For the text-containing cell, return its midpoint in [X, Y] coordinate format. 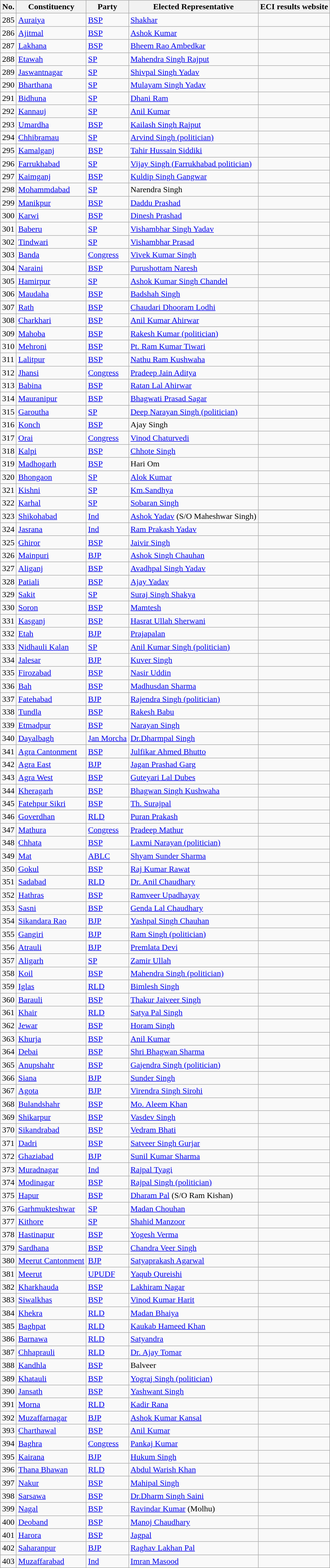
322 [8, 503]
Purushottam Naresh [193, 268]
386 [8, 1339]
Rajendra Singh (politician) [193, 699]
Orai [51, 438]
346 [8, 817]
336 [8, 686]
309 [8, 333]
Vinod Chaturvedi [193, 438]
360 [8, 1000]
Kairana [51, 1457]
Sarsawa [51, 1496]
Dr. Anil Chaudhary [193, 882]
399 [8, 1509]
Lalitpur [51, 359]
Rakesh Babu [193, 712]
Narendra Singh [193, 190]
Imran Masood [193, 1561]
365 [8, 1065]
285 [8, 20]
319 [8, 464]
Shakhar [193, 20]
335 [8, 673]
Rath [51, 307]
Th. Surajpal [193, 804]
Auraiya [51, 20]
Kalpi [51, 451]
291 [8, 98]
Kithore [51, 1222]
388 [8, 1365]
332 [8, 634]
320 [8, 477]
Ashok Kumar Singh Chandel [193, 281]
Atrauli [51, 947]
Lakhiram Nagar [193, 1287]
Kailash Singh Rajput [193, 124]
348 [8, 843]
310 [8, 346]
Mo. Aleem Khan [193, 1104]
311 [8, 359]
403 [8, 1561]
Aligarh [51, 960]
396 [8, 1470]
Nagal [51, 1509]
Mahoba [51, 333]
342 [8, 764]
Yaqub Qureishi [193, 1274]
Shahid Manzoor [193, 1222]
344 [8, 790]
Muzaffarnagar [51, 1418]
381 [8, 1274]
Vishambhar Singh Yadav [193, 229]
Farrukhabad [51, 164]
Hasrat Ullah Sherwani [193, 621]
Charthawal [51, 1431]
Ram Singh (politician) [193, 934]
Kaukab Hameed Khan [193, 1326]
Konch [51, 425]
364 [8, 1052]
Dayalbagh [51, 738]
Guteyari Lal Dubes [193, 777]
Sardhana [51, 1248]
Shivpal Singh Yadav [193, 72]
Mohammdabad [51, 190]
355 [8, 934]
384 [8, 1313]
Kannauj [51, 111]
317 [8, 438]
Naraini [51, 268]
Narayan Singh [193, 725]
Daddu Prashad [193, 203]
380 [8, 1261]
Dadri [51, 1143]
387 [8, 1352]
Agra East [51, 764]
Etah [51, 634]
Elected Representative [193, 7]
314 [8, 399]
371 [8, 1143]
Babina [51, 386]
Abdul Warish Khan [193, 1470]
Jansath [51, 1391]
Dr.Dharm Singh Saini [193, 1496]
Ashok Kumar Kansal [193, 1418]
287 [8, 46]
318 [8, 451]
Rakesh Kumar (politician) [193, 333]
Jagan Prashad Garg [193, 764]
Meerut [51, 1274]
352 [8, 895]
Hukum Singh [193, 1457]
Khair [51, 1013]
297 [8, 177]
Maudaha [51, 294]
Muzaffarabad [51, 1561]
325 [8, 542]
Satyaprakash Agarwal [193, 1261]
295 [8, 150]
Baghpat [51, 1326]
Kishni [51, 490]
Chhata [51, 843]
299 [8, 203]
Yashwant Singh [193, 1391]
302 [8, 242]
Mauranipur [51, 399]
334 [8, 660]
361 [8, 1013]
Sadabad [51, 882]
Debai [51, 1052]
Goverdhan [51, 817]
Mat [51, 856]
Dhani Ram [193, 98]
Jasrana [51, 529]
390 [8, 1391]
292 [8, 111]
351 [8, 882]
366 [8, 1078]
Tundla [51, 712]
Zamir Ullah [193, 960]
356 [8, 947]
Mamtesh [193, 608]
315 [8, 412]
337 [8, 699]
Anil Kumar Ahirwar [193, 320]
288 [8, 59]
Kandhla [51, 1365]
290 [8, 85]
Khurja [51, 1039]
350 [8, 869]
Barnawa [51, 1339]
306 [8, 294]
382 [8, 1287]
Patiali [51, 582]
Chhaprauli [51, 1352]
298 [8, 190]
Satya Pal Singh [193, 1013]
Hathras [51, 895]
394 [8, 1444]
Kamalganj [51, 150]
Kuldip Singh Gangwar [193, 177]
Pradeep Mathur [193, 830]
Sasni [51, 908]
Horam Singh [193, 1026]
Morna [51, 1404]
Siana [51, 1078]
Nathu Ram Kushwaha [193, 359]
375 [8, 1195]
372 [8, 1156]
Anil Kumar Singh (politician) [193, 647]
343 [8, 777]
Pankaj Kumar [193, 1444]
324 [8, 529]
Dharam Pal (S/O Ram Kishan) [193, 1195]
Constituency [51, 7]
Nakur [51, 1483]
Muradnagar [51, 1169]
Ram Prakash Yadav [193, 529]
Ajay Singh [193, 425]
Kharkhauda [51, 1287]
Virendra Singh Sirohi [193, 1091]
362 [8, 1026]
Sikandrabad [51, 1130]
389 [8, 1378]
Nasir Uddin [193, 673]
Gangiri [51, 934]
340 [8, 738]
359 [8, 986]
Deoband [51, 1522]
Jhansi [51, 372]
Shri Bhagwan Sharma [193, 1052]
Alok Kumar [193, 477]
Umardha [51, 124]
395 [8, 1457]
Tahir Hussain Siddiki [193, 150]
345 [8, 804]
Hastinapur [51, 1235]
392 [8, 1418]
UPUDF [108, 1274]
Ravindar Kumar (Molhu) [193, 1509]
Yogesh Verma [193, 1235]
339 [8, 725]
Ghaziabad [51, 1156]
397 [8, 1483]
Raghav Lakhan Pal [193, 1548]
Kheragarh [51, 790]
Kasganj [51, 621]
312 [8, 372]
301 [8, 229]
Charkhari [51, 320]
Agra Cantonment [51, 751]
Hari Om [193, 464]
Pradeep Jain Aditya [193, 372]
Rajpal Singh (politician) [193, 1182]
328 [8, 582]
Chandra Veer Singh [193, 1248]
Meerut Cantonment [51, 1261]
304 [8, 268]
Ashok Singh Chauhan [193, 555]
Garoutha [51, 412]
Raj Kumar Rawat [193, 869]
294 [8, 137]
Madan Chouhan [193, 1208]
Bhongaon [51, 477]
Bidhuna [51, 98]
347 [8, 830]
385 [8, 1326]
Manikpur [51, 203]
Laxmi Narayan (politician) [193, 843]
323 [8, 516]
Jaivir Singh [193, 542]
Jagpal [193, 1535]
383 [8, 1300]
Shikohabad [51, 516]
Mahendra Singh (politician) [193, 973]
Julfikar Ahmed Bhutto [193, 751]
Vivek Kumar Singh [193, 255]
Arvind Singh (politician) [193, 137]
316 [8, 425]
Shikarpur [51, 1117]
353 [8, 908]
Tindwari [51, 242]
Manoj Chaudhary [193, 1522]
Mathura [51, 830]
Gokul [51, 869]
Iglas [51, 986]
Kuver Singh [193, 660]
341 [8, 751]
Suraj Singh Shakya [193, 595]
Shyam Sunder Sharma [193, 856]
358 [8, 973]
391 [8, 1404]
Fatehpur Sikri [51, 804]
Etmadpur [51, 725]
Mahipal Singh [193, 1483]
Thakur Jaiveer Singh [193, 1000]
Sakit [51, 595]
Bhagwati Prasad Sagar [193, 399]
Garhmukteshwar [51, 1208]
Ajitmal [51, 33]
Ashok Yadav (S/O Maheshwar Singh) [193, 516]
Jaswantnagar [51, 72]
Fatehabad [51, 699]
296 [8, 164]
321 [8, 490]
Ajay Yadav [193, 582]
Satveer Singh Gurjar [193, 1143]
Madhusdan Sharma [193, 686]
357 [8, 960]
Madhogarh [51, 464]
Ramveer Upadhayay [193, 895]
Modinagar [51, 1182]
Sunder Singh [193, 1078]
Balveer [193, 1365]
Mulayam Singh Yadav [193, 85]
Jewar [51, 1026]
Rajpal Tyagi [193, 1169]
Dinesh Prashad [193, 216]
393 [8, 1431]
Satyandra [193, 1339]
Deep Narayan Singh (politician) [193, 412]
Harora [51, 1535]
Bah [51, 686]
289 [8, 72]
338 [8, 712]
327 [8, 568]
379 [8, 1248]
376 [8, 1208]
Bhagwan Singh Kushwaha [193, 790]
Soron [51, 608]
293 [8, 124]
Prajapalan [193, 634]
Hapur [51, 1195]
Bharthana [51, 85]
Jan Morcha [108, 738]
ECI results website [294, 7]
Baghra [51, 1444]
326 [8, 555]
Mainpuri [51, 555]
308 [8, 320]
Chhibramau [51, 137]
Puran Prakash [193, 817]
Barauli [51, 1000]
Ashok Kumar [193, 33]
Ghiror [51, 542]
Vasdev Singh [193, 1117]
Mehroni [51, 346]
Agota [51, 1091]
367 [8, 1091]
Bheem Rao Ambedkar [193, 46]
Vinod Kumar Harit [193, 1300]
Aliganj [51, 568]
307 [8, 307]
Thana Bhawan [51, 1470]
398 [8, 1496]
354 [8, 921]
Mahendra Singh Rajput [193, 59]
Khatauli [51, 1378]
Vijay Singh (Farrukhabad politician) [193, 164]
305 [8, 281]
Vedram Bhati [193, 1130]
Etawah [51, 59]
Bimlesh Singh [193, 986]
Firozabad [51, 673]
Premlata Devi [193, 947]
374 [8, 1182]
373 [8, 1169]
Dr.Dharmpal Singh [193, 738]
Siwalkhas [51, 1300]
Chhote Singh [193, 451]
Party [108, 7]
286 [8, 33]
Ratan Lal Ahirwar [193, 386]
Km.Sandhya [193, 490]
Lakhana [51, 46]
Nidhauli Kalan [51, 647]
Avadhpal Singh Yadav [193, 568]
331 [8, 621]
313 [8, 386]
Yograj Singh (politician) [193, 1378]
Hamirpur [51, 281]
330 [8, 608]
No. [8, 7]
Dr. Ajay Tomar [193, 1352]
Banda [51, 255]
Agra West [51, 777]
ABLC [108, 856]
Bulandshahr [51, 1104]
Badshah Singh [193, 294]
329 [8, 595]
Anupshahr [51, 1065]
370 [8, 1130]
303 [8, 255]
377 [8, 1222]
Saharanpur [51, 1548]
349 [8, 856]
Pt. Ram Kumar Tiwari [193, 346]
401 [8, 1535]
Chaudari Dhooram Lodhi [193, 307]
Karwi [51, 216]
Vishambhar Prasad [193, 242]
Yashpal Singh Chauhan [193, 921]
378 [8, 1235]
402 [8, 1548]
333 [8, 647]
Khekra [51, 1313]
Baberu [51, 229]
Sobaran Singh [193, 503]
369 [8, 1117]
Koil [51, 973]
Kadir Rana [193, 1404]
Sunil Kumar Sharma [193, 1156]
Kaimganj [51, 177]
Karhal [51, 503]
Madan Bhaiya [193, 1313]
300 [8, 216]
Genda Lal Chaudhary [193, 908]
Sikandara Rao [51, 921]
400 [8, 1522]
Jalesar [51, 660]
363 [8, 1039]
Gajendra Singh (politician) [193, 1065]
368 [8, 1104]
